Return [x, y] of the center of cell containing provided text 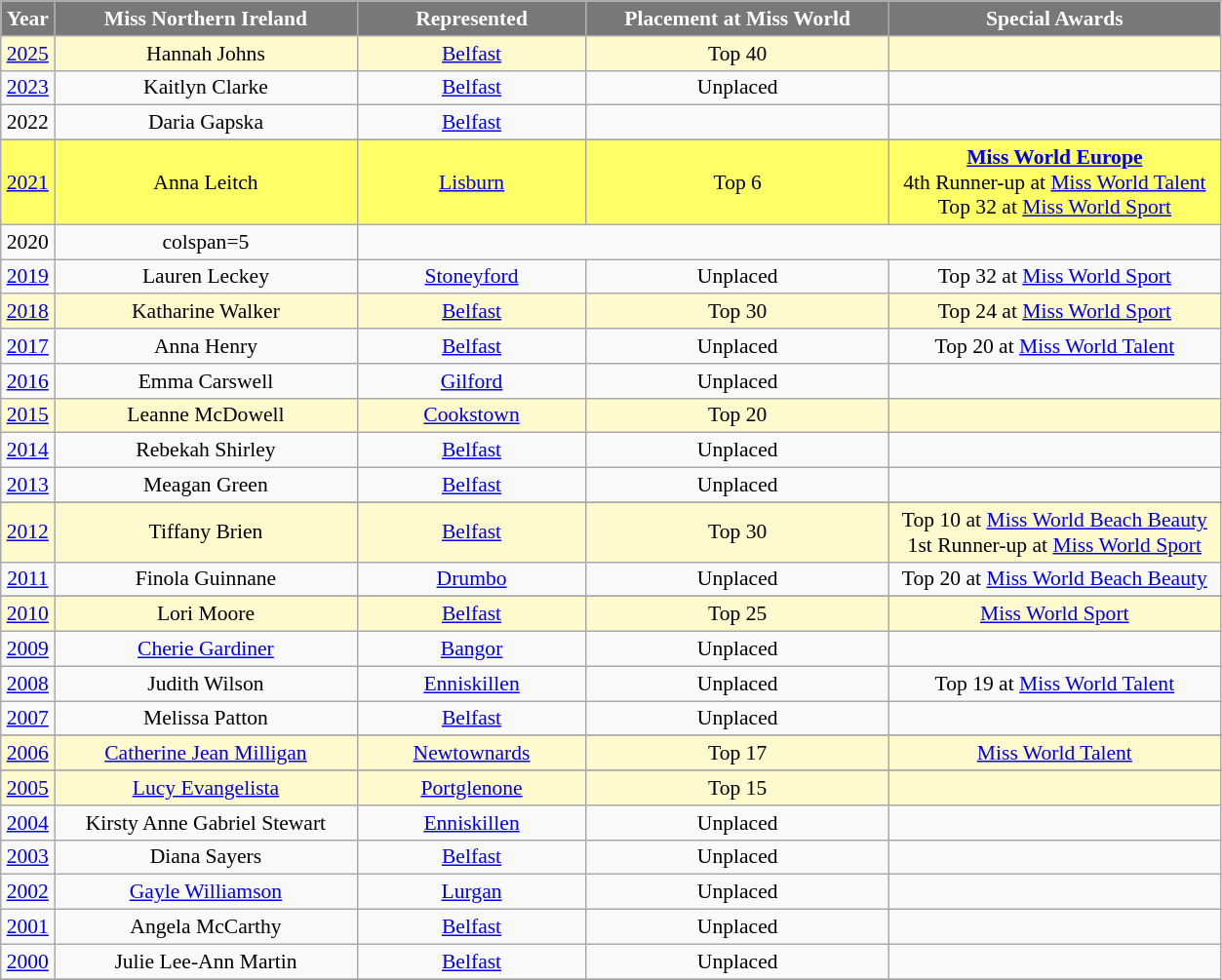
Emma Carswell [206, 381]
Top 17 [737, 754]
Judith Wilson [206, 684]
colspan=5 [206, 242]
Portglenone [472, 788]
2007 [27, 719]
2012 [27, 532]
Lisburn [472, 183]
2006 [27, 754]
2000 [27, 961]
2016 [27, 381]
Represented [472, 19]
Catherine Jean Milligan [206, 754]
Cookstown [472, 415]
2011 [27, 579]
Special Awards [1054, 19]
2022 [27, 123]
2009 [27, 649]
Kirsty Anne Gabriel Stewart [206, 823]
Anna Leitch [206, 183]
Top 15 [737, 788]
2003 [27, 857]
Katharine Walker [206, 312]
2014 [27, 451]
Rebekah Shirley [206, 451]
Cherie Gardiner [206, 649]
Lucy Evangelista [206, 788]
Kaitlyn Clarke [206, 88]
Meagan Green [206, 486]
Top 10 at Miss World Beach Beauty 1st Runner-up at Miss World Sport [1054, 532]
2017 [27, 346]
Miss World Europe 4th Runner-up at Miss World Talent Top 32 at Miss World Sport [1054, 183]
Leanne McDowell [206, 415]
Drumbo [472, 579]
2023 [27, 88]
2010 [27, 614]
Newtownards [472, 754]
Bangor [472, 649]
2001 [27, 927]
Top 19 at Miss World Talent [1054, 684]
2005 [27, 788]
Year [27, 19]
Julie Lee-Ann Martin [206, 961]
2013 [27, 486]
Melissa Patton [206, 719]
Finola Guinnane [206, 579]
2020 [27, 242]
2021 [27, 183]
Top 24 at Miss World Sport [1054, 312]
2004 [27, 823]
2019 [27, 277]
Top 20 at Miss World Beach Beauty [1054, 579]
Lurgan [472, 892]
2008 [27, 684]
2002 [27, 892]
Miss World Sport [1054, 614]
Top 6 [737, 183]
Stoneyford [472, 277]
Top 20 [737, 415]
Gayle Williamson [206, 892]
Top 32 at Miss World Sport [1054, 277]
Placement at Miss World [737, 19]
Hannah Johns [206, 54]
Tiffany Brien [206, 532]
Miss World Talent [1054, 754]
Top 25 [737, 614]
Gilford [472, 381]
Lauren Leckey [206, 277]
2018 [27, 312]
Top 40 [737, 54]
Angela McCarthy [206, 927]
Lori Moore [206, 614]
Top 20 at Miss World Talent [1054, 346]
Anna Henry [206, 346]
Diana Sayers [206, 857]
2015 [27, 415]
Daria Gapska [206, 123]
2025 [27, 54]
Miss Northern Ireland [206, 19]
